Extract the (X, Y) coordinate from the center of the cell holding the provided text.  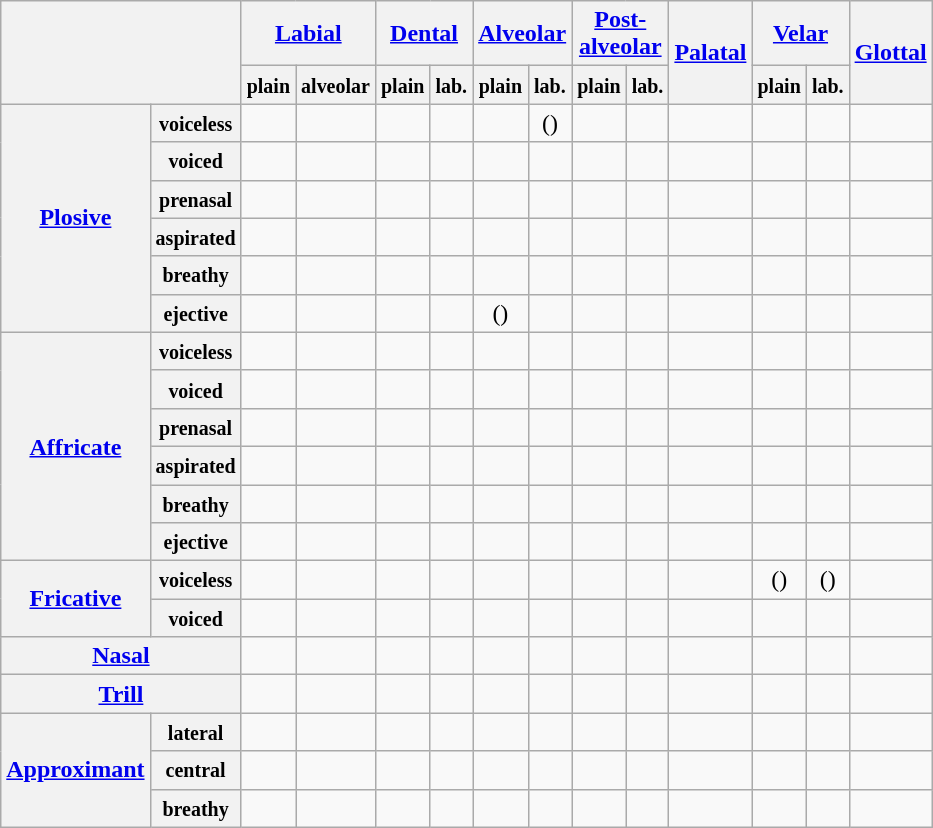
Velar (800, 34)
Glottal (890, 52)
Alveolar (522, 34)
alveolar (336, 85)
Approximant (76, 770)
Labial (308, 34)
Post-alveolar (620, 34)
Dental (424, 34)
Nasal (121, 656)
Palatal (710, 52)
Plosive (76, 218)
Trill (121, 694)
Affricate (76, 446)
lateral (196, 732)
central (196, 770)
Fricative (76, 599)
